Detect which cell encompasses the target text, then output its (X, Y) center coordinate. 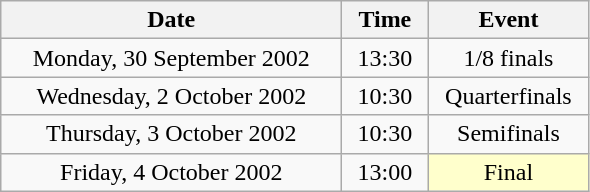
Quarterfinals (508, 96)
Friday, 4 October 2002 (172, 172)
Semifinals (508, 134)
Event (508, 20)
Monday, 30 September 2002 (172, 58)
Final (508, 172)
Wednesday, 2 October 2002 (172, 96)
Thursday, 3 October 2002 (172, 134)
Date (172, 20)
13:30 (385, 58)
13:00 (385, 172)
1/8 finals (508, 58)
Time (385, 20)
